Search for the cell housing the specified text and yield its (X, Y) center coordinate. 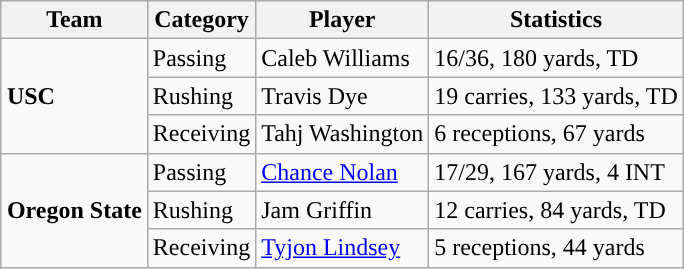
Oregon State (74, 210)
Chance Nolan (342, 172)
Jam Griffin (342, 210)
Tahj Washington (342, 134)
12 carries, 84 yards, TD (556, 210)
Team (74, 20)
Category (201, 20)
Player (342, 20)
USC (74, 96)
Statistics (556, 20)
17/29, 167 yards, 4 INT (556, 172)
Tyjon Lindsey (342, 248)
Caleb Williams (342, 58)
5 receptions, 44 yards (556, 248)
Travis Dye (342, 96)
6 receptions, 67 yards (556, 134)
19 carries, 133 yards, TD (556, 96)
16/36, 180 yards, TD (556, 58)
